For the text-containing cell, return its midpoint in [X, Y] coordinate format. 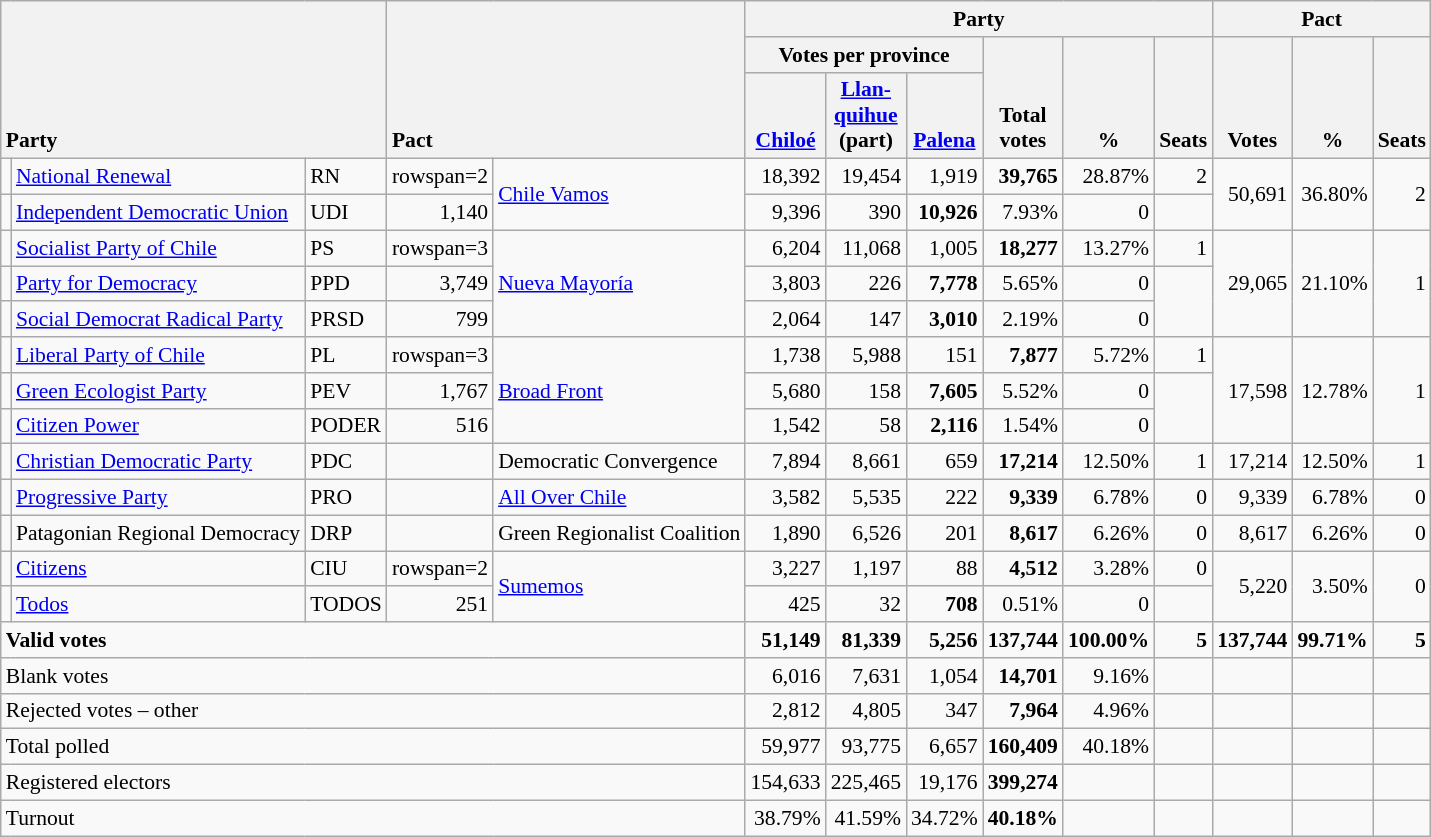
251 [440, 605]
3,803 [785, 284]
59,977 [785, 747]
Llan-quihue(part) [866, 116]
19,454 [866, 177]
6,016 [785, 676]
12.78% [1332, 390]
National Renewal [158, 177]
Citizens [158, 569]
3,010 [944, 320]
1,919 [944, 177]
347 [944, 711]
7,877 [1023, 355]
7,894 [785, 462]
3.50% [1332, 586]
222 [944, 498]
Socialist Party of Chile [158, 248]
226 [866, 284]
4,512 [1023, 569]
5,256 [944, 640]
TODOS [346, 605]
151 [944, 355]
34.72% [944, 818]
7.93% [1023, 213]
9.16% [1108, 676]
6,657 [944, 747]
7,631 [866, 676]
Votes [1252, 98]
Valid votes [374, 640]
All Over Chile [619, 498]
Citizen Power [158, 426]
14,701 [1023, 676]
225,465 [866, 783]
5,680 [785, 391]
36.80% [1332, 194]
18,392 [785, 177]
2.19% [1023, 320]
1,738 [785, 355]
Party for Democracy [158, 284]
2,064 [785, 320]
39,765 [1023, 177]
1.54% [1023, 426]
Totalvotes [1023, 98]
Democratic Convergence [619, 462]
Nueva Mayoría [619, 284]
2,812 [785, 711]
1,197 [866, 569]
399,274 [1023, 783]
3.28% [1108, 569]
1,005 [944, 248]
5,535 [866, 498]
PDC [346, 462]
154,633 [785, 783]
Green Regionalist Coalition [619, 533]
390 [866, 213]
RN [346, 177]
CIU [346, 569]
8,661 [866, 462]
2,116 [944, 426]
Blank votes [374, 676]
6,526 [866, 533]
Broad Front [619, 390]
Chiloé [785, 116]
Todos [158, 605]
PS [346, 248]
PL [346, 355]
3,227 [785, 569]
PPD [346, 284]
Liberal Party of Chile [158, 355]
50,691 [1252, 194]
5.52% [1023, 391]
4.96% [1108, 711]
Total polled [374, 747]
UDI [346, 213]
659 [944, 462]
28.87% [1108, 177]
Progressive Party [158, 498]
Social Democrat Radical Party [158, 320]
516 [440, 426]
Christian Democratic Party [158, 462]
1,890 [785, 533]
0.51% [1023, 605]
425 [785, 605]
58 [866, 426]
DRP [346, 533]
Chile Vamos [619, 194]
5,988 [866, 355]
6,204 [785, 248]
18,277 [1023, 248]
PRSD [346, 320]
4,805 [866, 711]
Palena [944, 116]
3,749 [440, 284]
Votes per province [864, 55]
1,054 [944, 676]
5.65% [1023, 284]
PEV [346, 391]
93,775 [866, 747]
1,767 [440, 391]
Sumemos [619, 586]
7,778 [944, 284]
17,598 [1252, 390]
7,605 [944, 391]
11,068 [866, 248]
1,542 [785, 426]
147 [866, 320]
88 [944, 569]
9,396 [785, 213]
160,409 [1023, 747]
5,220 [1252, 586]
99.71% [1332, 640]
Rejected votes – other [374, 711]
201 [944, 533]
799 [440, 320]
Registered electors [374, 783]
81,339 [866, 640]
13.27% [1108, 248]
Green Ecologist Party [158, 391]
10,926 [944, 213]
3,582 [785, 498]
PRO [346, 498]
51,149 [785, 640]
Turnout [374, 818]
1,140 [440, 213]
29,065 [1252, 284]
5.72% [1108, 355]
19,176 [944, 783]
Independent Democratic Union [158, 213]
32 [866, 605]
38.79% [785, 818]
PODER [346, 426]
100.00% [1108, 640]
41.59% [866, 818]
708 [944, 605]
Patagonian Regional Democracy [158, 533]
158 [866, 391]
21.10% [1332, 284]
7,964 [1023, 711]
